Return [x, y] of the center of cell containing provided text 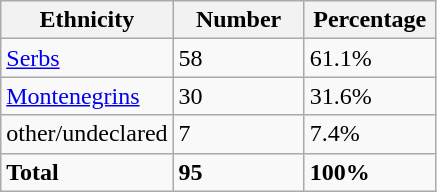
30 [238, 96]
31.6% [370, 96]
7 [238, 134]
Ethnicity [87, 20]
Montenegrins [87, 96]
58 [238, 58]
Serbs [87, 58]
Percentage [370, 20]
61.1% [370, 58]
other/undeclared [87, 134]
100% [370, 172]
7.4% [370, 134]
Total [87, 172]
Number [238, 20]
95 [238, 172]
